Output the [x, y] coordinate of the center of the cell containing the given text.  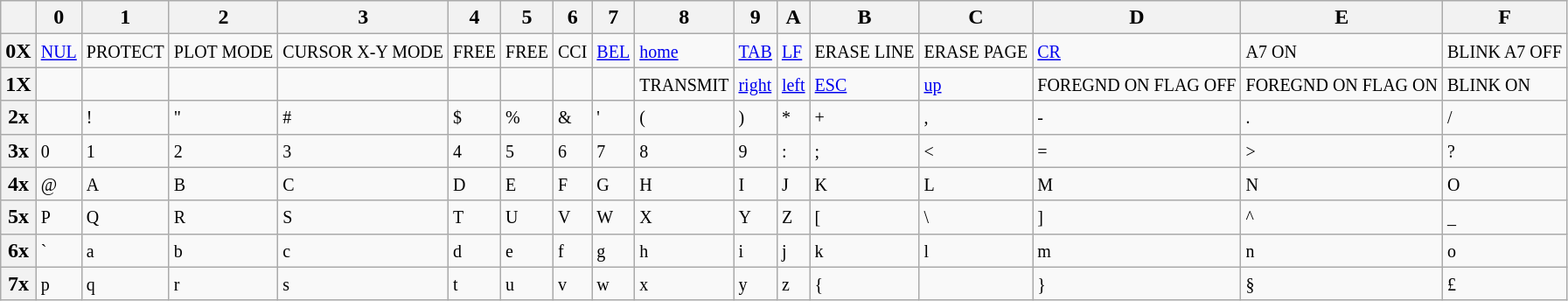
! [125, 117]
PLOT MODE [224, 51]
> [1342, 150]
h [684, 250]
NUL [59, 51]
6x [18, 250]
v [572, 283]
£ [1504, 283]
g [614, 250]
5x [18, 217]
1X [18, 84]
. [1342, 117]
CURSOR X-Y MODE [364, 51]
L [976, 184]
# [364, 117]
ERASE PAGE [976, 51]
PROTECT [125, 51]
- [1137, 117]
Z [793, 217]
Y [756, 217]
" [224, 117]
§ [1342, 283]
A7 ON [1342, 51]
J [793, 184]
c [364, 250]
a [125, 250]
k [864, 250]
t [475, 283]
f [572, 250]
_ [1504, 217]
^ [1342, 217]
j [793, 250]
` [59, 250]
; [864, 150]
e [526, 250]
< [976, 150]
d [475, 250]
ERASE LINE [864, 51]
3x [18, 150]
x [684, 283]
o [1504, 250]
BLINK ON [1504, 84]
K [864, 184]
( [684, 117]
? [1504, 150]
) [756, 117]
H [684, 184]
TRANSMIT [684, 84]
m [1137, 250]
N [1342, 184]
M [1137, 184]
: [793, 150]
u [526, 283]
n [1342, 250]
w [614, 283]
* [793, 117]
BEL [614, 51]
U [526, 217]
LF [793, 51]
b [224, 250]
right [756, 84]
up [976, 84]
& [572, 117]
\ [976, 217]
r [224, 283]
home [684, 51]
FOREGND ON FLAG OFF [1137, 84]
S [364, 217]
s [364, 283]
0X [18, 51]
ESC [864, 84]
q [125, 283]
BLINK A7 OFF [1504, 51]
T [475, 217]
] [1137, 217]
, [976, 117]
2x [18, 117]
z [793, 283]
left [793, 84]
@ [59, 184]
/ [1504, 117]
FOREGND ON FLAG ON [1342, 84]
% [526, 117]
4x [18, 184]
i [756, 250]
+ [864, 117]
X [684, 217]
$ [475, 117]
I [756, 184]
CCI [572, 51]
TAB [756, 51]
= [1137, 150]
y [756, 283]
l [976, 250]
R [224, 217]
V [572, 217]
[ [864, 217]
O [1504, 184]
CR [1137, 51]
' [614, 117]
W [614, 217]
G [614, 184]
} [1137, 283]
P [59, 217]
Q [125, 217]
{ [864, 283]
7x [18, 283]
p [59, 283]
